Output the (X, Y) coordinate of the center of the cell containing the given text.  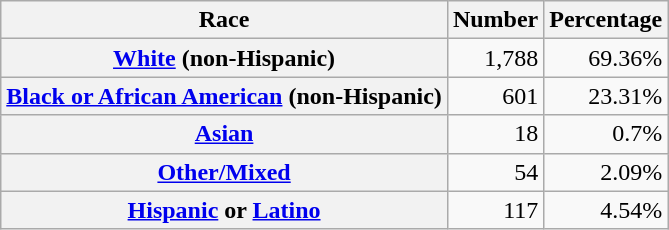
Hispanic or Latino (224, 210)
117 (495, 210)
69.36% (606, 58)
Race (224, 20)
Black or African American (non-Hispanic) (224, 96)
Percentage (606, 20)
0.7% (606, 134)
Other/Mixed (224, 172)
2.09% (606, 172)
Asian (224, 134)
601 (495, 96)
4.54% (606, 210)
Number (495, 20)
White (non-Hispanic) (224, 58)
23.31% (606, 96)
18 (495, 134)
1,788 (495, 58)
54 (495, 172)
